From the cell containing the given text, extract its center point as [x, y] coordinate. 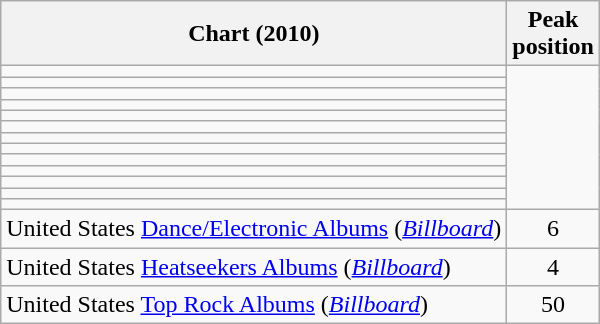
4 [553, 267]
United States Dance/Electronic Albums (Billboard) [254, 229]
United States Top Rock Albums (Billboard) [254, 305]
50 [553, 305]
Chart (2010) [254, 34]
Peakposition [553, 34]
United States Heatseekers Albums (Billboard) [254, 267]
6 [553, 229]
